Scan for the cell matching the given text and deliver its [X, Y] coordinate at center. 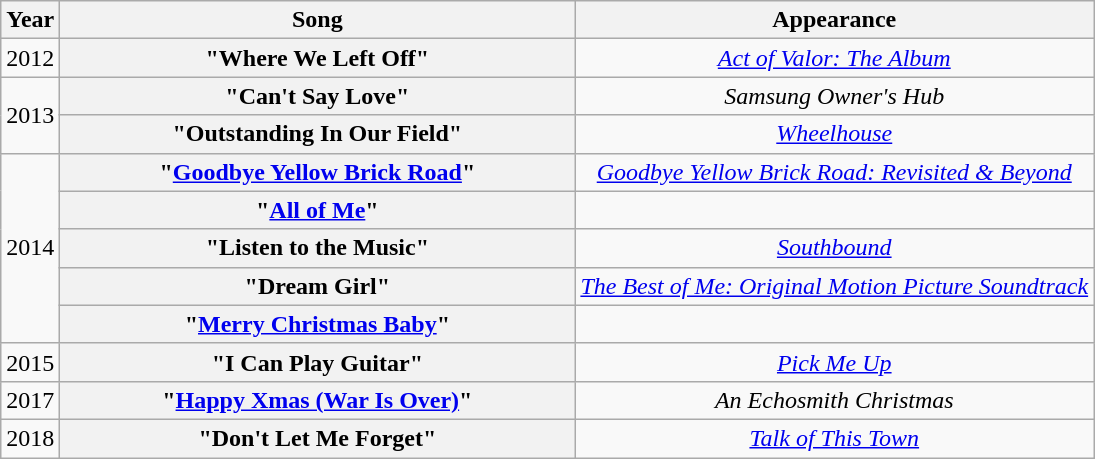
Wheelhouse [834, 134]
2012 [30, 58]
Southbound [834, 248]
"Dream Girl" [318, 286]
An Echosmith Christmas [834, 400]
Appearance [834, 20]
"I Can Play Guitar" [318, 362]
2015 [30, 362]
Act of Valor: The Album [834, 58]
2017 [30, 400]
Year [30, 20]
Goodbye Yellow Brick Road: Revisited & Beyond [834, 172]
The Best of Me: Original Motion Picture Soundtrack [834, 286]
Song [318, 20]
Pick Me Up [834, 362]
2014 [30, 248]
2018 [30, 438]
Talk of This Town [834, 438]
Samsung Owner's Hub [834, 96]
"All of Me" [318, 210]
"Outstanding In Our Field" [318, 134]
2013 [30, 115]
"Happy Xmas (War Is Over)" [318, 400]
"Don't Let Me Forget" [318, 438]
"Listen to the Music" [318, 248]
"Where We Left Off" [318, 58]
"Goodbye Yellow Brick Road" [318, 172]
"Can't Say Love" [318, 96]
"Merry Christmas Baby" [318, 324]
